Output the [x, y] coordinate of the center of the cell containing the given text.  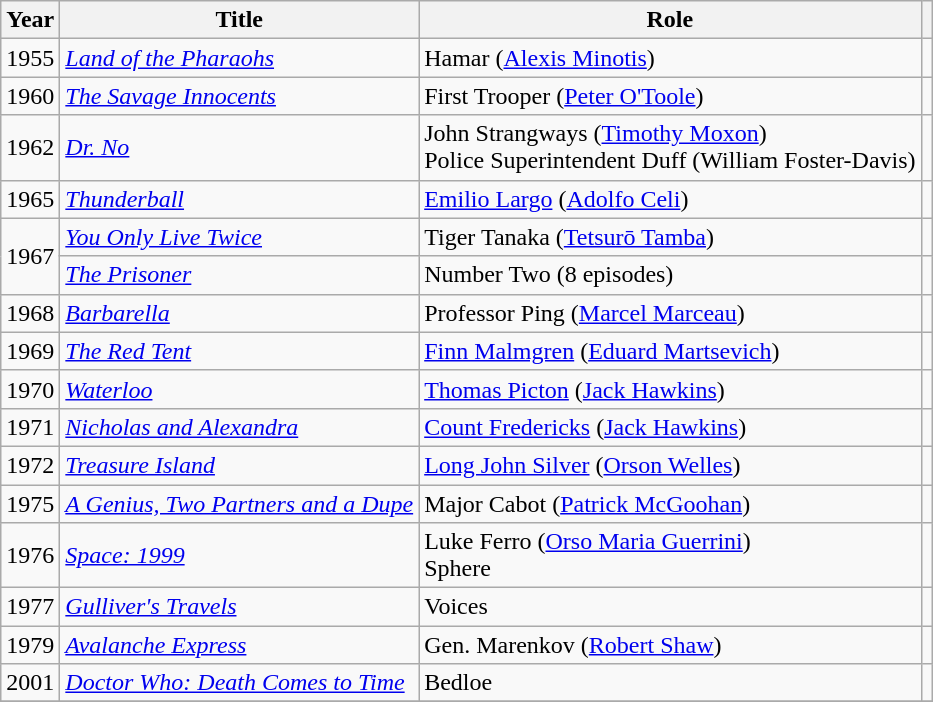
Nicholas and Alexandra [240, 427]
Title [240, 20]
Long John Silver (Orson Welles) [670, 465]
2001 [30, 683]
The Red Tent [240, 351]
Waterloo [240, 389]
Number Two (8 episodes) [670, 275]
1965 [30, 199]
1960 [30, 96]
Doctor Who: Death Comes to Time [240, 683]
The Prisoner [240, 275]
Thunderball [240, 199]
Bedloe [670, 683]
Count Fredericks (Jack Hawkins) [670, 427]
You Only Live Twice [240, 237]
1962 [30, 148]
Finn Malmgren (Eduard Martsevich) [670, 351]
Hamar (Alexis Minotis) [670, 58]
Year [30, 20]
Gen. Marenkov (Robert Shaw) [670, 645]
Role [670, 20]
Thomas Picton (Jack Hawkins) [670, 389]
Voices [670, 607]
1975 [30, 503]
A Genius, Two Partners and a Dupe [240, 503]
1970 [30, 389]
1972 [30, 465]
Dr. No [240, 148]
1971 [30, 427]
1969 [30, 351]
1976 [30, 556]
First Trooper (Peter O'Toole) [670, 96]
Tiger Tanaka (Tetsurō Tamba) [670, 237]
Professor Ping (Marcel Marceau) [670, 313]
1968 [30, 313]
Space: 1999 [240, 556]
Barbarella [240, 313]
1967 [30, 256]
Land of the Pharaohs [240, 58]
Gulliver's Travels [240, 607]
1979 [30, 645]
1955 [30, 58]
Luke Ferro (Orso Maria Guerrini)Sphere [670, 556]
Emilio Largo (Adolfo Celi) [670, 199]
Avalanche Express [240, 645]
1977 [30, 607]
The Savage Innocents [240, 96]
John Strangways (Timothy Moxon)Police Superintendent Duff (William Foster-Davis) [670, 148]
Major Cabot (Patrick McGoohan) [670, 503]
Treasure Island [240, 465]
